Identify which cell holds the provided text, then report its (x, y) central coordinate. 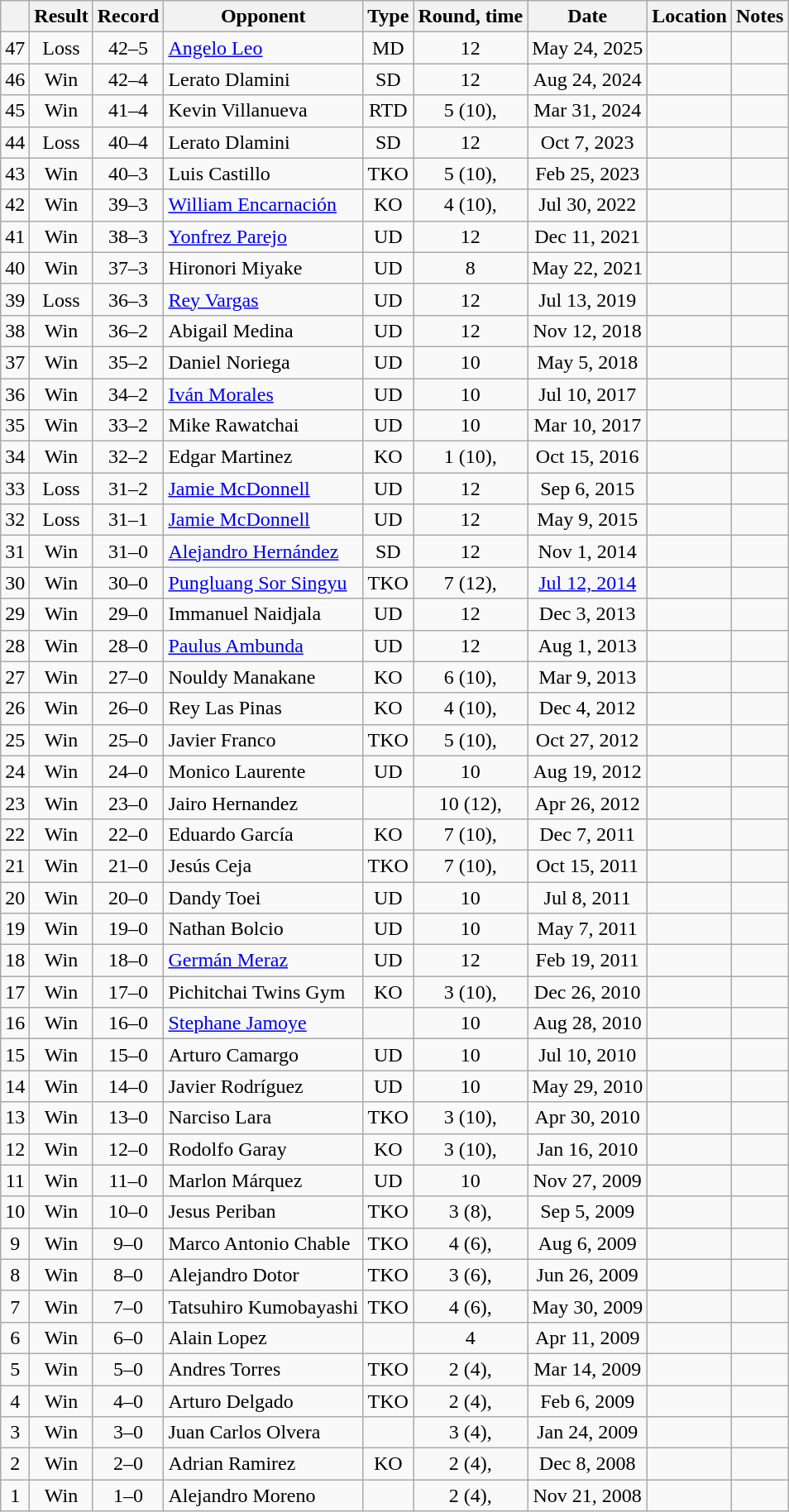
Nov 21, 2008 (587, 1495)
24 (15, 771)
Jairo Hernandez (263, 803)
Mar 14, 2009 (587, 1369)
May 24, 2025 (587, 48)
Sep 6, 2015 (587, 489)
Dec 4, 2012 (587, 708)
7–0 (128, 1306)
34–2 (128, 394)
34 (15, 457)
MD (389, 48)
7 (12), (471, 583)
Dec 11, 2021 (587, 236)
35–2 (128, 362)
Jan 24, 2009 (587, 1433)
Jun 26, 2009 (587, 1275)
Jul 12, 2014 (587, 583)
30 (15, 583)
Oct 15, 2016 (587, 457)
Rey Vargas (263, 299)
41 (15, 236)
28–0 (128, 646)
Aug 19, 2012 (587, 771)
Apr 11, 2009 (587, 1338)
Immanuel Naidjala (263, 614)
Jul 10, 2017 (587, 394)
12–0 (128, 1149)
38 (15, 331)
Pichitchai Twins Gym (263, 992)
3 (6), (471, 1275)
30–0 (128, 583)
Alain Lopez (263, 1338)
Dandy Toei (263, 897)
May 22, 2021 (587, 268)
Luis Castillo (263, 174)
Aug 6, 2009 (587, 1243)
40 (15, 268)
47 (15, 48)
Location (690, 17)
Stephane Jamoye (263, 1023)
Narciso Lara (263, 1118)
15 (15, 1055)
Oct 7, 2023 (587, 142)
29–0 (128, 614)
2 (15, 1464)
23–0 (128, 803)
42 (15, 205)
May 5, 2018 (587, 362)
18 (15, 961)
3–0 (128, 1433)
Pungluang Sor Singyu (263, 583)
11–0 (128, 1181)
Javier Rodríguez (263, 1086)
Mar 10, 2017 (587, 426)
41–4 (128, 111)
Nov 12, 2018 (587, 331)
14 (15, 1086)
28 (15, 646)
Aug 28, 2010 (587, 1023)
18–0 (128, 961)
25–0 (128, 740)
Nathan Bolcio (263, 929)
9–0 (128, 1243)
Nov 27, 2009 (587, 1181)
Rodolfo Garay (263, 1149)
Oct 15, 2011 (587, 866)
40–3 (128, 174)
14–0 (128, 1086)
May 9, 2015 (587, 520)
Arturo Camargo (263, 1055)
Mar 9, 2013 (587, 677)
Jul 10, 2010 (587, 1055)
Oct 27, 2012 (587, 740)
36 (15, 394)
Paulus Ambunda (263, 646)
26 (15, 708)
Jul 30, 2022 (587, 205)
31 (15, 551)
Nouldy Manakane (263, 677)
22 (15, 834)
2–0 (128, 1464)
Mar 31, 2024 (587, 111)
17–0 (128, 992)
Dec 3, 2013 (587, 614)
13 (15, 1118)
16–0 (128, 1023)
24–0 (128, 771)
20 (15, 897)
Rey Las Pinas (263, 708)
31–1 (128, 520)
Apr 30, 2010 (587, 1118)
38–3 (128, 236)
31–0 (128, 551)
39–3 (128, 205)
Andres Torres (263, 1369)
36–2 (128, 331)
32–2 (128, 457)
Aug 1, 2013 (587, 646)
Jul 8, 2011 (587, 897)
Abigail Medina (263, 331)
Dec 26, 2010 (587, 992)
Feb 6, 2009 (587, 1401)
7 (15, 1306)
44 (15, 142)
Alejandro Moreno (263, 1495)
1 (10), (471, 457)
Result (61, 17)
Monico Laurente (263, 771)
37 (15, 362)
27–0 (128, 677)
Arturo Delgado (263, 1401)
May 7, 2011 (587, 929)
Date (587, 17)
Hironori Miyake (263, 268)
10 (12), (471, 803)
Angelo Leo (263, 48)
43 (15, 174)
Tatsuhiro Kumobayashi (263, 1306)
Juan Carlos Olvera (263, 1433)
3 (15, 1433)
Record (128, 17)
Marlon Márquez (263, 1181)
35 (15, 426)
40–4 (128, 142)
Dec 7, 2011 (587, 834)
42–5 (128, 48)
4–0 (128, 1401)
Adrian Ramirez (263, 1464)
9 (15, 1243)
21 (15, 866)
Edgar Martinez (263, 457)
6–0 (128, 1338)
1–0 (128, 1495)
Javier Franco (263, 740)
May 30, 2009 (587, 1306)
Mike Rawatchai (263, 426)
Kevin Villanueva (263, 111)
Dec 8, 2008 (587, 1464)
11 (15, 1181)
45 (15, 111)
27 (15, 677)
19 (15, 929)
23 (15, 803)
6 (10), (471, 677)
37–3 (128, 268)
3 (8), (471, 1212)
1 (15, 1495)
5 (15, 1369)
25 (15, 740)
Daniel Noriega (263, 362)
39 (15, 299)
13–0 (128, 1118)
Opponent (263, 17)
15–0 (128, 1055)
May 29, 2010 (587, 1086)
Round, time (471, 17)
3 (4), (471, 1433)
Jul 13, 2019 (587, 299)
6 (15, 1338)
5–0 (128, 1369)
Type (389, 17)
Eduardo García (263, 834)
46 (15, 79)
26–0 (128, 708)
42–4 (128, 79)
20–0 (128, 897)
William Encarnación (263, 205)
36–3 (128, 299)
16 (15, 1023)
Feb 19, 2011 (587, 961)
Jan 16, 2010 (587, 1149)
33 (15, 489)
Sep 5, 2009 (587, 1212)
Notes (759, 17)
RTD (389, 111)
Germán Meraz (263, 961)
10–0 (128, 1212)
8–0 (128, 1275)
Feb 25, 2023 (587, 174)
19–0 (128, 929)
31–2 (128, 489)
Jesús Ceja (263, 866)
Jesus Periban (263, 1212)
Marco Antonio Chable (263, 1243)
Alejandro Hernández (263, 551)
21–0 (128, 866)
Yonfrez Parejo (263, 236)
29 (15, 614)
22–0 (128, 834)
17 (15, 992)
Aug 24, 2024 (587, 79)
32 (15, 520)
Apr 26, 2012 (587, 803)
33–2 (128, 426)
Iván Morales (263, 394)
Alejandro Dotor (263, 1275)
Nov 1, 2014 (587, 551)
